Pinpoint the cell where the given text exists, returning its [x, y] midpoint coordinate. 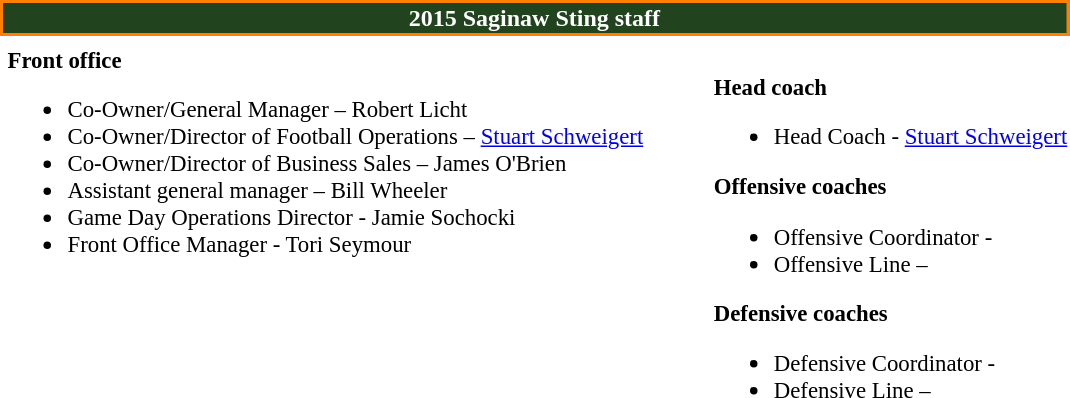
2015 Saginaw Sting staff [534, 18]
